Extract the [X, Y] coordinate from the center of the cell holding the provided text.  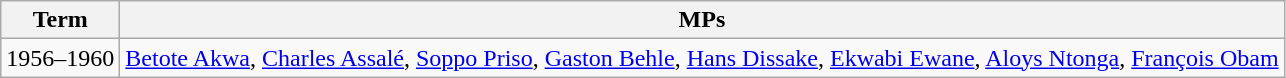
1956–1960 [60, 58]
MPs [702, 20]
Term [60, 20]
Betote Akwa, Charles Assalé, Soppo Priso, Gaston Behle, Hans Dissake, Ekwabi Ewane, Aloys Ntonga, François Obam [702, 58]
